Determine the (X, Y) coordinate at the center of the cell enclosing the given text.  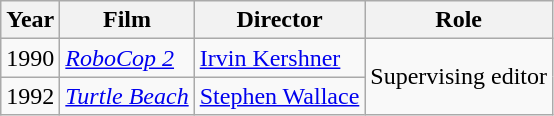
Irvin Kershner (280, 58)
Role (459, 20)
Director (280, 20)
Supervising editor (459, 77)
Year (30, 20)
RoboCop 2 (127, 58)
1990 (30, 58)
Stephen Wallace (280, 96)
Turtle Beach (127, 96)
Film (127, 20)
1992 (30, 96)
